Identify which cell holds the provided text, then report its [x, y] central coordinate. 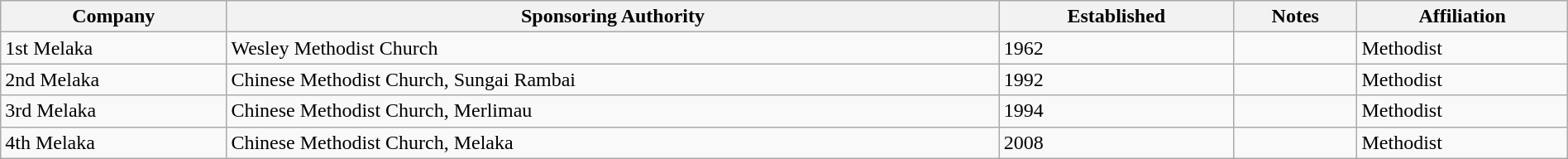
1962 [1116, 48]
Established [1116, 17]
Sponsoring Authority [613, 17]
Wesley Methodist Church [613, 48]
Company [114, 17]
Notes [1295, 17]
Chinese Methodist Church, Merlimau [613, 111]
4th Melaka [114, 142]
2nd Melaka [114, 79]
Affiliation [1462, 17]
1st Melaka [114, 48]
1994 [1116, 111]
Chinese Methodist Church, Sungai Rambai [613, 79]
1992 [1116, 79]
Chinese Methodist Church, Melaka [613, 142]
3rd Melaka [114, 111]
2008 [1116, 142]
